Return [x, y] of the center of cell containing provided text 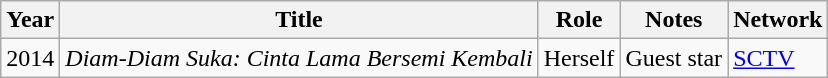
Title [299, 20]
Guest star [674, 58]
Network [778, 20]
SCTV [778, 58]
Notes [674, 20]
Herself [579, 58]
2014 [30, 58]
Role [579, 20]
Year [30, 20]
Diam-Diam Suka: Cinta Lama Bersemi Kembali [299, 58]
